Output the (x, y) coordinate of the center of the cell containing the given text.  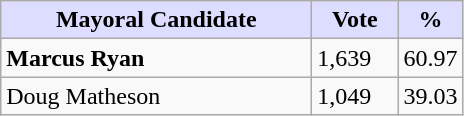
% (430, 20)
60.97 (430, 58)
Vote (355, 20)
Mayoral Candidate (156, 20)
Doug Matheson (156, 96)
39.03 (430, 96)
Marcus Ryan (156, 58)
1,049 (355, 96)
1,639 (355, 58)
